Search for the cell housing the specified text and yield its (x, y) center coordinate. 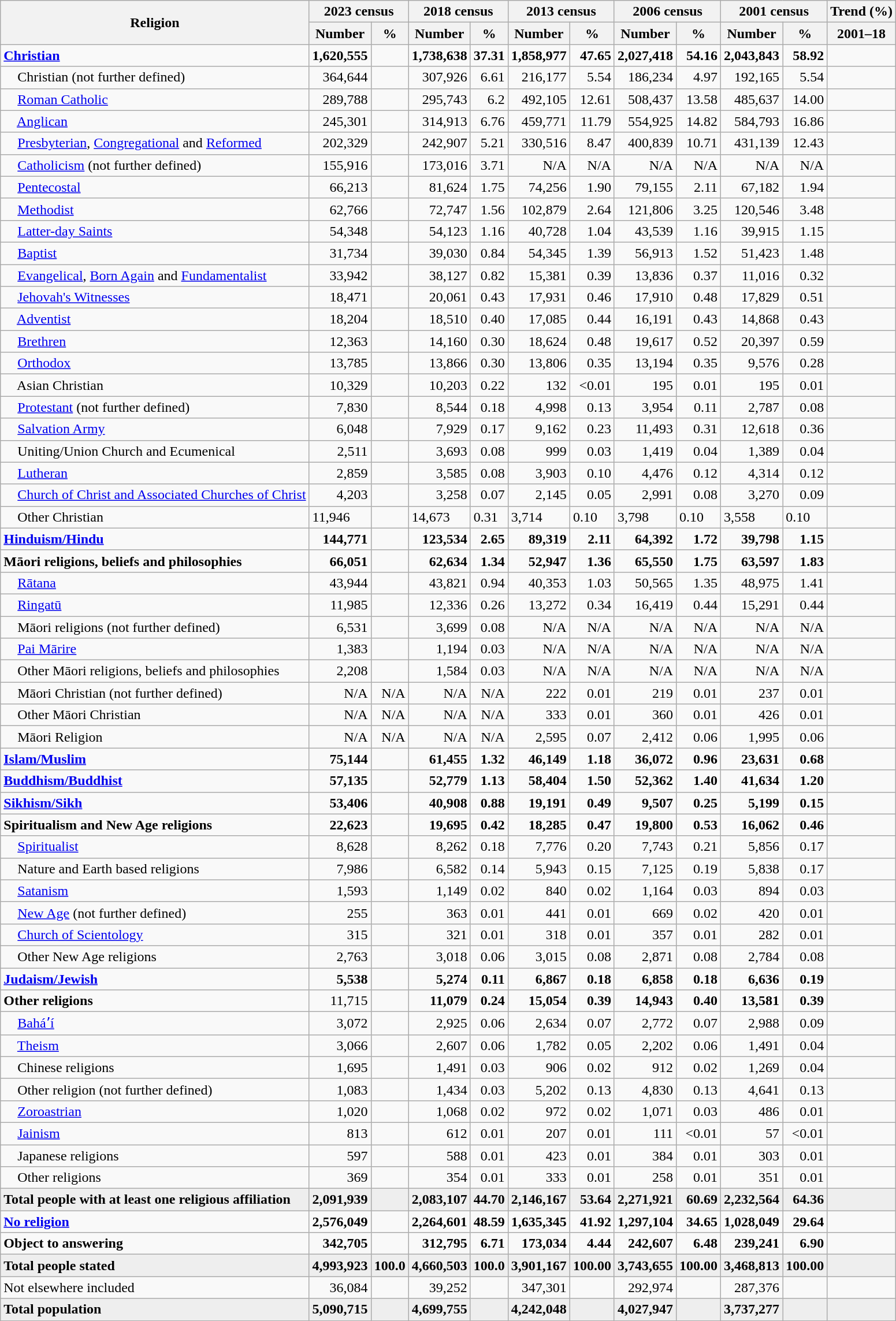
40,353 (538, 583)
2,925 (439, 1024)
Catholicism (not further defined) (155, 165)
36,084 (340, 1287)
295,743 (439, 99)
72,747 (439, 209)
4,203 (340, 495)
4,998 (538, 407)
0.24 (489, 1001)
9,576 (752, 363)
144,771 (340, 539)
906 (538, 1067)
2,871 (645, 957)
4.44 (592, 1244)
1.90 (592, 187)
123,534 (439, 539)
1.83 (805, 561)
0.20 (592, 847)
2,145 (538, 495)
Sikhism/Sikh (155, 803)
1,194 (439, 649)
972 (538, 1111)
2,607 (439, 1045)
10,203 (439, 385)
364,644 (340, 77)
40,728 (538, 231)
4,027,947 (645, 1309)
2,043,843 (752, 55)
Māori religions (not further defined) (155, 627)
74,256 (538, 187)
2.64 (592, 209)
3,798 (645, 517)
222 (538, 693)
58.92 (805, 55)
2,595 (538, 737)
0.96 (699, 759)
38,127 (439, 276)
Other Māori religions, beliefs and philosophies (155, 671)
Religion (155, 23)
12.61 (592, 99)
314,913 (439, 121)
54,345 (538, 253)
347,301 (538, 1287)
9,507 (645, 803)
39,798 (752, 539)
18,285 (538, 825)
11.79 (592, 121)
Lutheran (155, 473)
Object to answering (155, 1244)
Presbyterian, Congregational and Reformed (155, 143)
Church of Scientology (155, 935)
Asian Christian (155, 385)
67,182 (752, 187)
23,631 (752, 759)
43,944 (340, 583)
7,743 (645, 847)
307,926 (439, 77)
1,297,104 (645, 1222)
2,091,939 (340, 1200)
4,314 (752, 473)
4,993,923 (340, 1266)
14,943 (645, 1001)
10,329 (340, 385)
Evangelical, Born Again and Fundamentalist (155, 276)
50,565 (645, 583)
Not elsewhere included (155, 1287)
384 (645, 1156)
16,191 (645, 319)
62,634 (439, 561)
66,213 (340, 187)
0.49 (592, 803)
369 (340, 1178)
0.22 (489, 385)
245,301 (340, 121)
15,291 (752, 605)
33,942 (340, 276)
242,607 (645, 1244)
1.36 (592, 561)
19,695 (439, 825)
Theism (155, 1045)
Ringatū (155, 605)
Anglican (155, 121)
342,705 (340, 1244)
56,913 (645, 253)
3,072 (340, 1024)
1,164 (645, 891)
6,858 (645, 979)
0.34 (592, 605)
2,271,921 (645, 1200)
1.18 (592, 759)
1,068 (439, 1111)
Jainism (155, 1133)
17,931 (538, 297)
1.72 (699, 539)
3,258 (439, 495)
7,830 (340, 407)
Jehovah's Witnesses (155, 297)
57 (752, 1133)
2,576,049 (340, 1222)
1.13 (489, 781)
60.69 (699, 1200)
81,624 (439, 187)
2018 census (458, 12)
43,539 (645, 231)
1.48 (805, 253)
2,511 (340, 451)
2,146,167 (538, 1200)
6.76 (489, 121)
15,054 (538, 1001)
120,546 (752, 209)
4,830 (645, 1089)
51,423 (752, 253)
11,493 (645, 429)
Spiritualist (155, 847)
2,232,564 (752, 1200)
0.94 (489, 583)
1.39 (592, 253)
Pentecostal (155, 187)
57,135 (340, 781)
5,538 (340, 979)
216,177 (538, 77)
79,155 (645, 187)
1.52 (699, 253)
840 (538, 891)
12,336 (439, 605)
0.51 (805, 297)
54.16 (699, 55)
8,544 (439, 407)
13,194 (645, 363)
64.36 (805, 1200)
813 (340, 1133)
No religion (155, 1222)
17,829 (752, 297)
486 (752, 1111)
46,149 (538, 759)
1.32 (489, 759)
508,437 (645, 99)
11,985 (340, 605)
441 (538, 913)
11,946 (340, 517)
4,242,048 (538, 1309)
8,628 (340, 847)
3,468,813 (752, 1266)
2,202 (645, 1045)
Japanese religions (155, 1156)
2,634 (538, 1024)
Nature and Earth based religions (155, 869)
612 (439, 1133)
292,974 (645, 1287)
186,234 (645, 77)
5,274 (439, 979)
89,319 (538, 539)
43,821 (439, 583)
360 (645, 715)
Zoroastrian (155, 1111)
0.42 (489, 825)
Spiritualism and New Age religions (155, 825)
16,062 (752, 825)
3,699 (439, 627)
2,772 (645, 1024)
Baptist (155, 253)
Christian (not further defined) (155, 77)
1,858,977 (538, 55)
13.58 (699, 99)
400,839 (645, 143)
0.82 (489, 276)
8.47 (592, 143)
Methodist (155, 209)
207 (538, 1133)
1.94 (805, 187)
Adventist (155, 319)
2,991 (645, 495)
19,191 (538, 803)
2.65 (489, 539)
14.82 (699, 121)
0.23 (592, 429)
18,471 (340, 297)
16,419 (645, 605)
3,693 (439, 451)
Other Christian (155, 517)
5.21 (489, 143)
52,779 (439, 781)
2,412 (645, 737)
13,866 (439, 363)
1,389 (752, 451)
Orthodox (155, 363)
Baháʼí (155, 1024)
1.04 (592, 231)
39,252 (439, 1287)
597 (340, 1156)
47.65 (592, 55)
1,269 (752, 1067)
1.35 (699, 583)
12.43 (805, 143)
173,016 (439, 165)
0.59 (805, 341)
20,397 (752, 341)
19,800 (645, 825)
3,743,655 (645, 1266)
485,637 (752, 99)
3,015 (538, 957)
0.68 (805, 759)
8,262 (439, 847)
3,585 (439, 473)
13,581 (752, 1001)
36,072 (645, 759)
3,901,167 (538, 1266)
3,737,277 (752, 1309)
7,125 (645, 869)
2013 census (561, 12)
0.25 (699, 803)
242,907 (439, 143)
19,617 (645, 341)
6,636 (752, 979)
48,975 (752, 583)
Brethren (155, 341)
6.71 (489, 1244)
16.86 (805, 121)
13,272 (538, 605)
63,597 (752, 561)
1,620,555 (340, 55)
2001–18 (862, 34)
4,660,503 (439, 1266)
Buddhism/Buddhist (155, 781)
363 (439, 913)
18,204 (340, 319)
0.47 (592, 825)
52,947 (538, 561)
Judaism/Jewish (155, 979)
3,270 (752, 495)
2,083,107 (439, 1200)
29.64 (805, 1222)
1,383 (340, 649)
282 (752, 935)
54,123 (439, 231)
7,929 (439, 429)
5,090,715 (340, 1309)
Christian (155, 55)
Māori religions, beliefs and philosophies (155, 561)
3,903 (538, 473)
Rātana (155, 583)
1,419 (645, 451)
2,787 (752, 407)
5,838 (752, 869)
155,916 (340, 165)
3,558 (752, 517)
52,362 (645, 781)
0.21 (699, 847)
Roman Catholic (155, 99)
239,241 (752, 1244)
303 (752, 1156)
New Age (not further defined) (155, 913)
0.52 (699, 341)
Total people stated (155, 1266)
7,986 (340, 869)
0.53 (699, 825)
3.71 (489, 165)
202,329 (340, 143)
11,715 (340, 1001)
17,910 (645, 297)
6,048 (340, 429)
Protestant (not further defined) (155, 407)
588 (439, 1156)
53.64 (592, 1200)
1.41 (805, 583)
14.00 (805, 99)
13,806 (538, 363)
318 (538, 935)
2,208 (340, 671)
61,455 (439, 759)
0.37 (699, 276)
2,784 (752, 957)
584,793 (752, 121)
22,623 (340, 825)
1,593 (340, 891)
0.84 (489, 253)
0.88 (489, 803)
6,531 (340, 627)
1.50 (592, 781)
1,083 (340, 1089)
0.26 (489, 605)
132 (538, 385)
0.28 (805, 363)
2023 census (359, 12)
11,016 (752, 276)
58,404 (538, 781)
2001 census (774, 12)
6.61 (489, 77)
Other religion (not further defined) (155, 1089)
6.48 (699, 1244)
20,061 (439, 297)
Māori Religion (155, 737)
1,149 (439, 891)
6.2 (489, 99)
1.56 (489, 209)
41.92 (592, 1222)
Total people with at least one religious affiliation (155, 1200)
Latter-day Saints (155, 231)
492,105 (538, 99)
894 (752, 891)
2,264,601 (439, 1222)
12,618 (752, 429)
15,381 (538, 276)
5,856 (752, 847)
34.65 (699, 1222)
3,714 (538, 517)
999 (538, 451)
121,806 (645, 209)
66,051 (340, 561)
13,785 (340, 363)
1,635,345 (538, 1222)
13,836 (645, 276)
423 (538, 1156)
237 (752, 693)
Church of Christ and Associated Churches of Christ (155, 495)
554,925 (645, 121)
1,695 (340, 1067)
219 (645, 693)
1.03 (592, 583)
1,020 (340, 1111)
11,079 (439, 1001)
1,071 (645, 1111)
Islam/Muslim (155, 759)
18,510 (439, 319)
17,085 (538, 319)
287,376 (752, 1287)
Satanism (155, 891)
Trend (%) (862, 12)
Uniting/Union Church and Ecumenical (155, 451)
Other Māori Christian (155, 715)
1.34 (489, 561)
2006 census (667, 12)
431,139 (752, 143)
Salvation Army (155, 429)
0.14 (489, 869)
1.20 (805, 781)
65,550 (645, 561)
12,363 (340, 341)
255 (340, 913)
289,788 (340, 99)
357 (645, 935)
3,018 (439, 957)
102,879 (538, 209)
1,028,049 (752, 1222)
41,634 (752, 781)
31,734 (340, 253)
6,582 (439, 869)
173,034 (538, 1244)
18,624 (538, 341)
3.48 (805, 209)
5,943 (538, 869)
669 (645, 913)
2,859 (340, 473)
14,868 (752, 319)
14,160 (439, 341)
54,348 (340, 231)
330,516 (538, 143)
4,699,755 (439, 1309)
912 (645, 1067)
40,908 (439, 803)
10.71 (699, 143)
3.25 (699, 209)
459,771 (538, 121)
Pai Mārire (155, 649)
321 (439, 935)
Māori Christian (not further defined) (155, 693)
37.31 (489, 55)
Other New Age religions (155, 957)
315 (340, 935)
1,995 (752, 737)
426 (752, 715)
354 (439, 1178)
258 (645, 1178)
44.70 (489, 1200)
0.32 (805, 276)
1,782 (538, 1045)
4,476 (645, 473)
0.36 (805, 429)
2,027,418 (645, 55)
420 (752, 913)
3,066 (340, 1045)
2,988 (752, 1024)
1,738,638 (439, 55)
1.40 (699, 781)
53,406 (340, 803)
5,199 (752, 803)
Total population (155, 1309)
4.97 (699, 77)
14,673 (439, 517)
75,144 (340, 759)
9,162 (538, 429)
7,776 (538, 847)
48.59 (489, 1222)
64,392 (645, 539)
312,795 (439, 1244)
Hinduism/Hindu (155, 539)
1,434 (439, 1089)
39,030 (439, 253)
6.90 (805, 1244)
5,202 (538, 1089)
192,165 (752, 77)
Chinese religions (155, 1067)
2,763 (340, 957)
351 (752, 1178)
3,954 (645, 407)
62,766 (340, 209)
4,641 (752, 1089)
1,584 (439, 671)
111 (645, 1133)
39,915 (752, 231)
6,867 (538, 979)
